Output the (X, Y) coordinate of the center of the cell containing the given text.  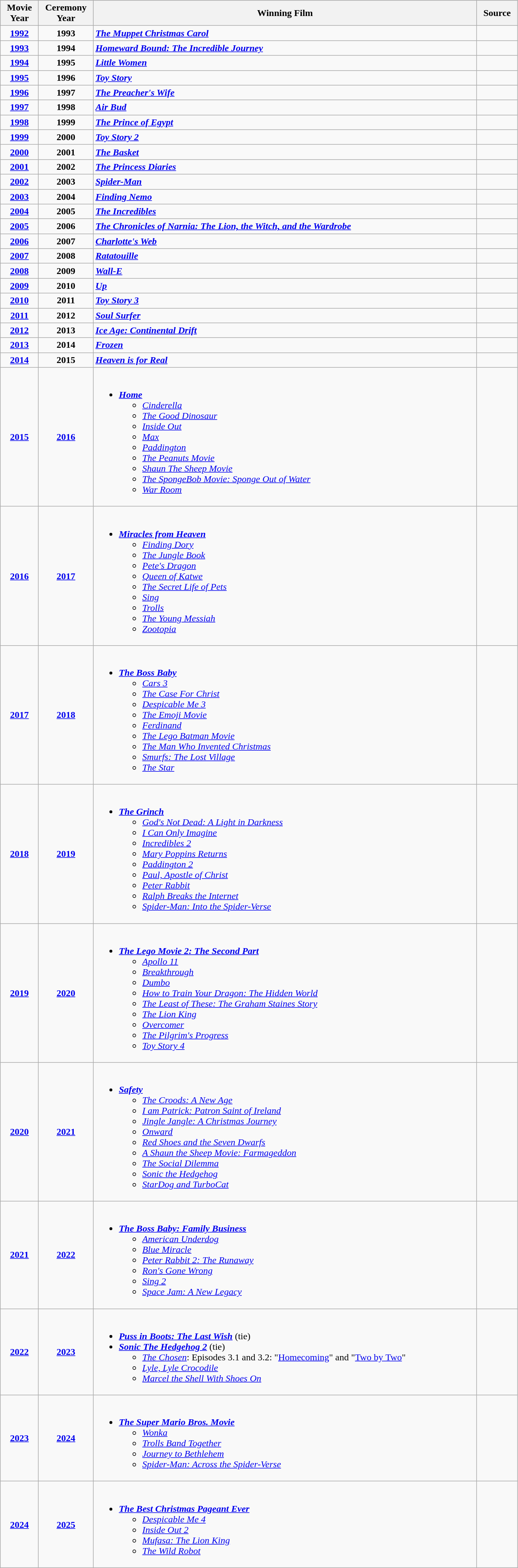
Homeward Bound: The Incredible Journey (285, 48)
Ice Age: Continental Drift (285, 330)
The Boss Baby: Family BusinessAmerican UnderdogBlue MiraclePeter Rabbit 2: The RunawayRon's Gone WrongSing 2Space Jam: A New Legacy (285, 1255)
1992 (20, 33)
The Incredibles (285, 212)
The Preacher's Wife (285, 93)
Air Bud (285, 107)
2025 (66, 1525)
Frozen (285, 345)
Spider-Man (285, 182)
The Best Christmas Pageant EverDespicable Me 4Inside Out 2Mufasa: The Lion KingThe Wild Robot (285, 1525)
The Muppet Christmas Carol (285, 33)
Charlotte's Web (285, 241)
Source (497, 13)
Wall-E (285, 271)
Little Women (285, 63)
HomeCinderellaThe Good DinosaurInside OutMaxPaddingtonThe Peanuts MovieShaun The Sheep MovieThe SpongeBob Movie: Sponge Out of WaterWar Room (285, 437)
The Prince of Egypt (285, 122)
Ratatouille (285, 256)
The Princess Diaries (285, 167)
Up (285, 286)
Heaven is for Real (285, 360)
Toy Story 3 (285, 301)
Movie Year (20, 13)
Finding Nemo (285, 196)
Winning Film (285, 13)
Miracles from HeavenFinding DoryThe Jungle BookPete's DragonQueen of KatweThe Secret Life of PetsSingTrollsThe Young MessiahZootopia (285, 576)
Soul Surfer (285, 315)
The Super Mario Bros. MovieWonkaTrolls Band TogetherJourney to BethlehemSpider-Man: Across the Spider-Verse (285, 1438)
Toy Story (285, 78)
The Basket (285, 152)
The Chronicles of Narnia: The Lion, the Witch, and the Wardrobe (285, 226)
Ceremony Year (66, 13)
Toy Story 2 (285, 137)
